Locate the cell with the specified text and output its (x, y) center coordinate. 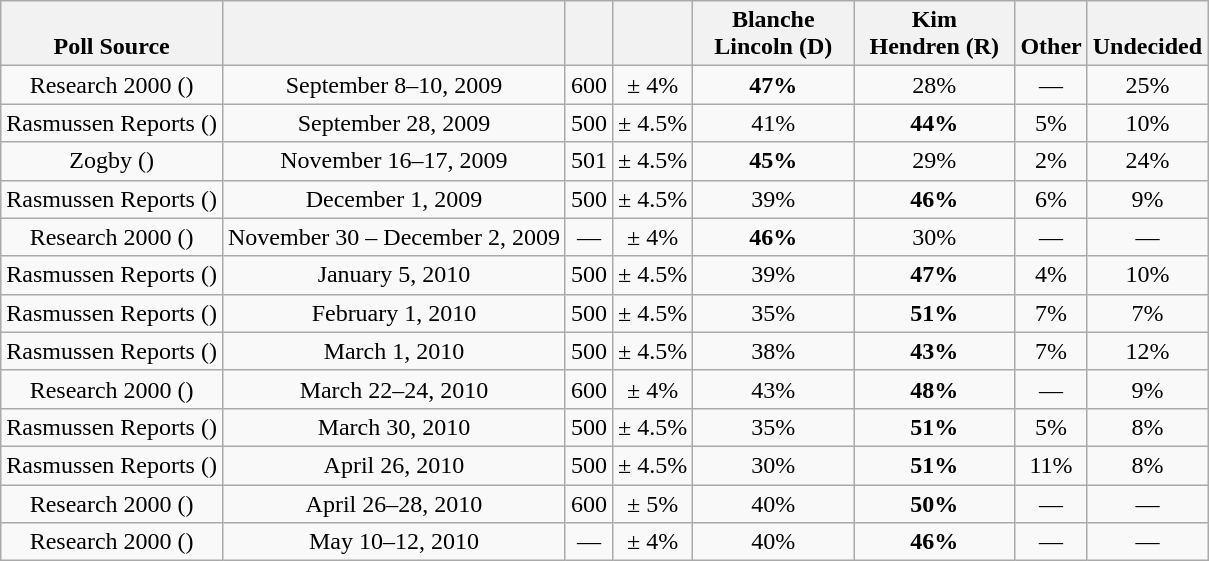
April 26–28, 2010 (394, 503)
December 1, 2009 (394, 199)
April 26, 2010 (394, 465)
March 1, 2010 (394, 351)
11% (1051, 465)
24% (1147, 161)
March 30, 2010 (394, 427)
March 22–24, 2010 (394, 389)
February 1, 2010 (394, 313)
29% (934, 161)
50% (934, 503)
January 5, 2010 (394, 275)
12% (1147, 351)
6% (1051, 199)
Poll Source (112, 34)
September 8–10, 2009 (394, 85)
May 10–12, 2010 (394, 542)
4% (1051, 275)
Zogby () (112, 161)
2% (1051, 161)
48% (934, 389)
41% (774, 123)
45% (774, 161)
44% (934, 123)
November 16–17, 2009 (394, 161)
KimHendren (R) (934, 34)
September 28, 2009 (394, 123)
BlancheLincoln (D) (774, 34)
± 5% (652, 503)
Undecided (1147, 34)
28% (934, 85)
November 30 – December 2, 2009 (394, 237)
25% (1147, 85)
38% (774, 351)
Other (1051, 34)
501 (588, 161)
